From the cell containing the given text, extract its center point as (X, Y) coordinate. 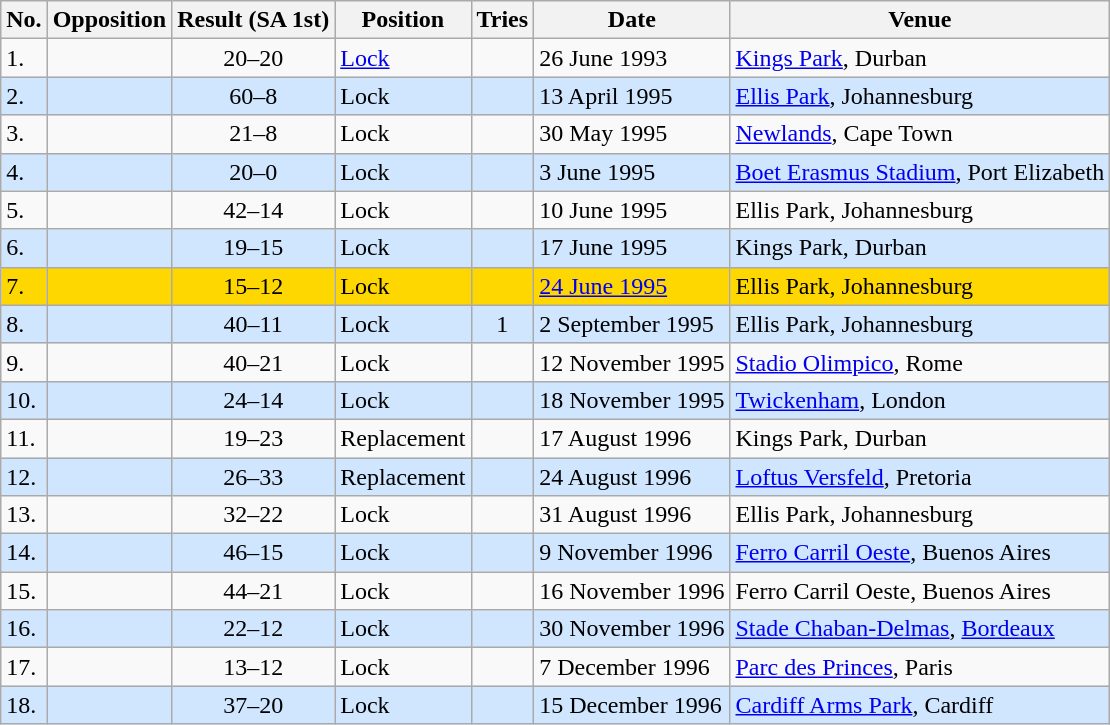
20–0 (254, 172)
10. (24, 400)
Position (403, 20)
Newlands, Cape Town (920, 134)
24 June 1995 (632, 286)
21–8 (254, 134)
26 June 1993 (632, 58)
22–12 (254, 629)
Tries (502, 20)
4. (24, 172)
13 April 1995 (632, 96)
30 November 1996 (632, 629)
15–12 (254, 286)
24 August 1996 (632, 477)
42–14 (254, 210)
14. (24, 553)
Stadio Olimpico, Rome (920, 362)
3. (24, 134)
Venue (920, 20)
Stade Chaban-Delmas, Bordeaux (920, 629)
Twickenham, London (920, 400)
9 November 1996 (632, 553)
13. (24, 515)
10 June 1995 (632, 210)
24–14 (254, 400)
2. (24, 96)
Result (SA 1st) (254, 20)
11. (24, 438)
18 November 1995 (632, 400)
46–15 (254, 553)
32–22 (254, 515)
31 August 1996 (632, 515)
17 August 1996 (632, 438)
26–33 (254, 477)
15. (24, 591)
17 June 1995 (632, 248)
60–8 (254, 96)
12. (24, 477)
Loftus Versfeld, Pretoria (920, 477)
8. (24, 324)
2 September 1995 (632, 324)
13–12 (254, 667)
Date (632, 20)
18. (24, 705)
30 May 1995 (632, 134)
Cardiff Arms Park, Cardiff (920, 705)
6. (24, 248)
20–20 (254, 58)
12 November 1995 (632, 362)
Opposition (109, 20)
5. (24, 210)
19–15 (254, 248)
Boet Erasmus Stadium, Port Elizabeth (920, 172)
16. (24, 629)
1 (502, 324)
40–11 (254, 324)
No. (24, 20)
19–23 (254, 438)
44–21 (254, 591)
1. (24, 58)
7. (24, 286)
Parc des Princes, Paris (920, 667)
7 December 1996 (632, 667)
16 November 1996 (632, 591)
9. (24, 362)
37–20 (254, 705)
40–21 (254, 362)
17. (24, 667)
3 June 1995 (632, 172)
15 December 1996 (632, 705)
